Return [x, y] of the center of cell containing provided text 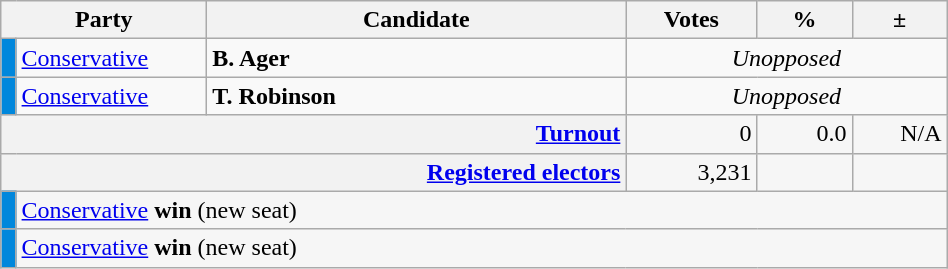
B. Ager [416, 58]
% [804, 20]
± [900, 20]
Party [104, 20]
3,231 [692, 172]
Registered electors [314, 172]
T. Robinson [416, 96]
Candidate [416, 20]
Turnout [314, 134]
N/A [900, 134]
0.0 [804, 134]
Votes [692, 20]
0 [692, 134]
